For the text-containing cell, return its midpoint in (X, Y) coordinate format. 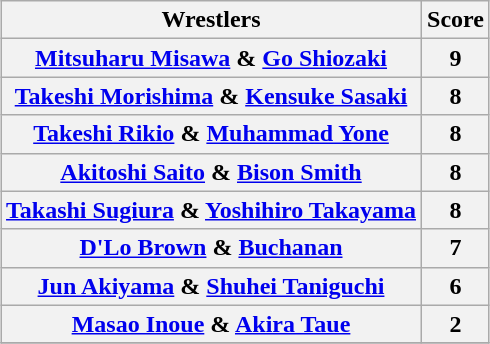
Jun Akiyama & Shuhei Taniguchi (210, 286)
2 (456, 324)
Score (456, 20)
Wrestlers (210, 20)
D'Lo Brown & Buchanan (210, 248)
Takashi Sugiura & Yoshihiro Takayama (210, 210)
Masao Inoue & Akira Taue (210, 324)
Takeshi Rikio & Muhammad Yone (210, 134)
9 (456, 58)
7 (456, 248)
6 (456, 286)
Takeshi Morishima & Kensuke Sasaki (210, 96)
Akitoshi Saito & Bison Smith (210, 172)
Mitsuharu Misawa & Go Shiozaki (210, 58)
